Determine the (x, y) coordinate at the center of the cell enclosing the given text.  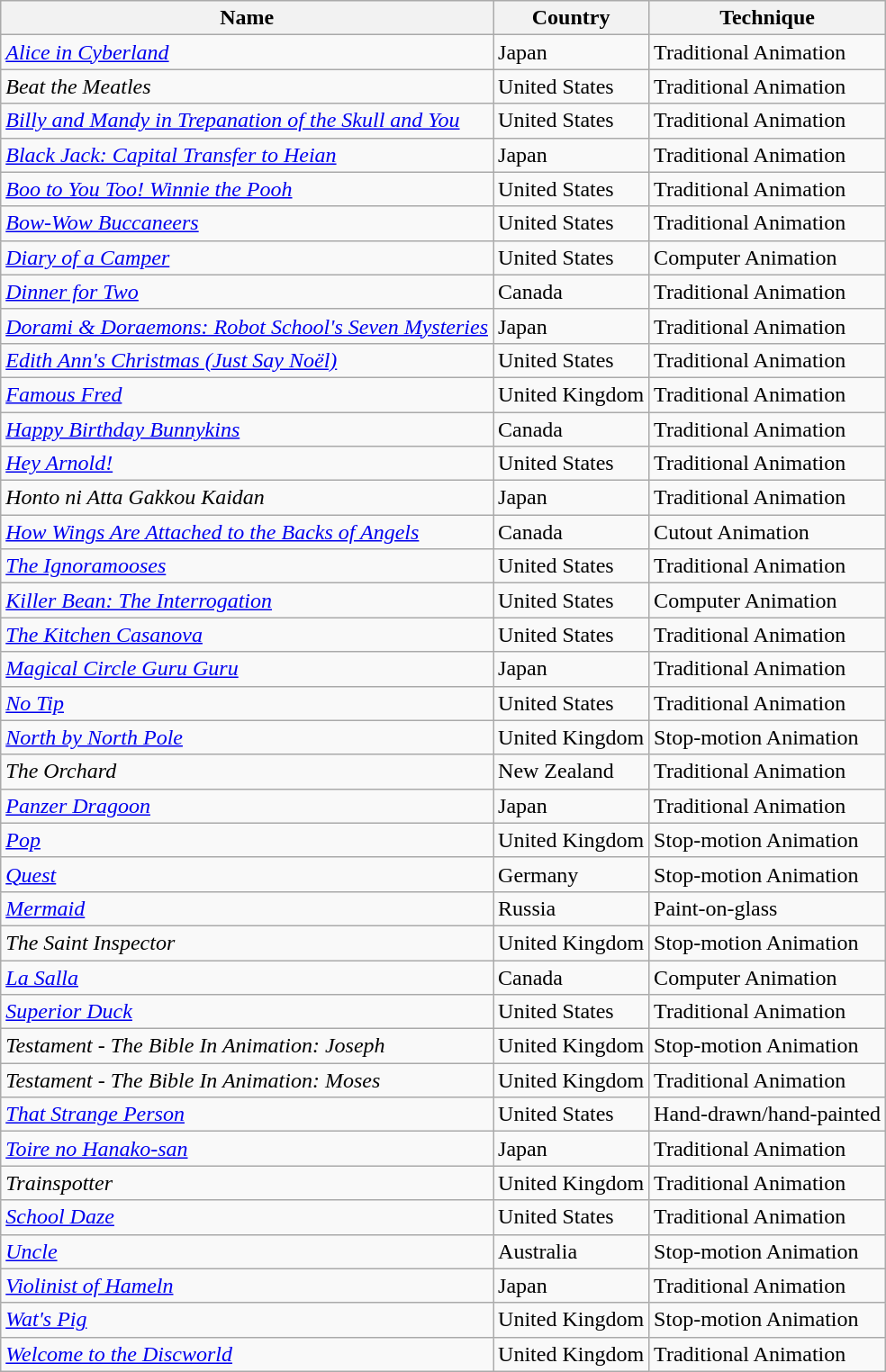
Edith Ann's Christmas (Just Say Noël) (247, 360)
Magical Circle Guru Guru (247, 669)
Testament - The Bible In Animation: Moses (247, 1080)
No Tip (247, 703)
Russia (571, 908)
Boo to You Too! Winnie the Pooh (247, 189)
The Ignoramooses (247, 566)
Honto ni Atta Gakkou Kaidan (247, 498)
Germany (571, 874)
Superior Duck (247, 1012)
Technique (767, 18)
Country (571, 18)
Toire no Hanako-san (247, 1149)
Mermaid (247, 908)
Black Jack: Capital Transfer to Heian (247, 155)
Panzer Dragoon (247, 806)
The Orchard (247, 772)
The Kitchen Casanova (247, 635)
Wat's Pig (247, 1320)
The Saint Inspector (247, 943)
Name (247, 18)
New Zealand (571, 772)
Hand-drawn/hand-painted (767, 1115)
Killer Bean: The Interrogation (247, 600)
La Salla (247, 977)
Paint-on-glass (767, 908)
School Daze (247, 1217)
Quest (247, 874)
Dinner for Two (247, 292)
How Wings Are Attached to the Backs of Angels (247, 532)
Dorami & Doraemons: Robot School's Seven Mysteries (247, 326)
Diary of a Camper (247, 257)
Uncle (247, 1251)
Happy Birthday Bunnykins (247, 429)
Bow-Wow Buccaneers (247, 223)
Cutout Animation (767, 532)
Famous Fred (247, 394)
Trainspotter (247, 1183)
Testament - The Bible In Animation: Joseph (247, 1046)
Alice in Cyberland (247, 52)
Pop (247, 840)
That Strange Person (247, 1115)
Beat the Meatles (247, 86)
Hey Arnold! (247, 464)
Australia (571, 1251)
North by North Pole (247, 737)
Billy and Mandy in Trepanation of the Skull and You (247, 121)
Welcome to the Discworld (247, 1354)
Violinist of Hameln (247, 1286)
